Locate the cell with the specified text and output its (X, Y) center coordinate. 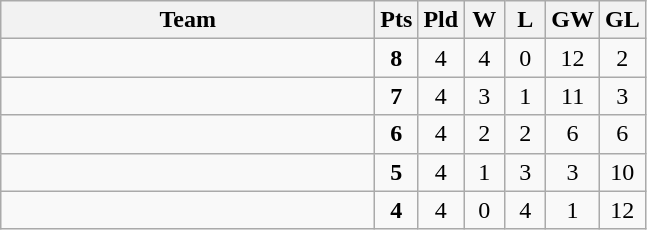
8 (396, 58)
GL (622, 20)
Team (188, 20)
10 (622, 172)
5 (396, 172)
7 (396, 96)
Pld (441, 20)
Pts (396, 20)
L (526, 20)
11 (573, 96)
GW (573, 20)
W (484, 20)
